Return the [X, Y] coordinate for the center point of the cell that contains the specified text.  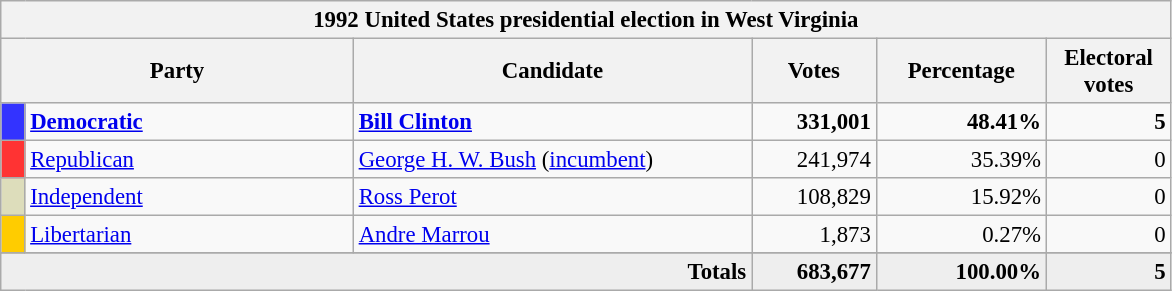
George H. W. Bush (incumbent) [552, 160]
0.27% [961, 235]
Andre Marrou [552, 235]
Democratic [189, 122]
35.39% [961, 160]
Percentage [961, 72]
Votes [814, 72]
331,001 [814, 122]
1,873 [814, 235]
108,829 [814, 197]
Republican [189, 160]
241,974 [814, 160]
Ross Perot [552, 197]
48.41% [961, 122]
Candidate [552, 72]
Party [178, 72]
Bill Clinton [552, 122]
15.92% [961, 197]
Independent [189, 197]
5 [1108, 122]
1992 United States presidential election in West Virginia [586, 20]
Electoral votes [1108, 72]
Libertarian [189, 235]
